Capture the cell that displays the provided text and extract its [x, y] central coordinate. 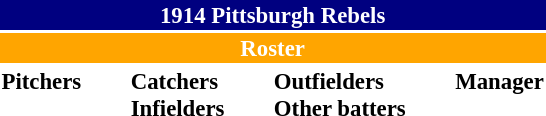
Roster [272, 48]
1914 Pittsburgh Rebels [272, 15]
